Find where the given text appears and provide that cell's center as [X, Y] coordinate. 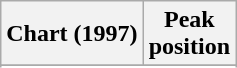
Peakposition [189, 34]
Chart (1997) [72, 34]
